Locate the cell with the specified text and output its (X, Y) center coordinate. 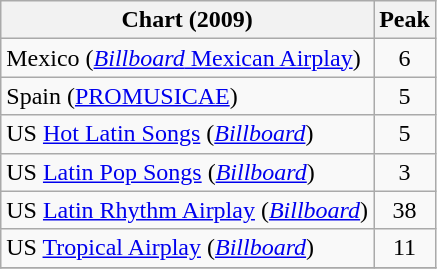
US Hot Latin Songs (Billboard) (188, 134)
US Latin Rhythm Airplay (Billboard) (188, 210)
US Latin Pop Songs (Billboard) (188, 172)
Chart (2009) (188, 20)
US Tropical Airplay (Billboard) (188, 248)
6 (405, 58)
11 (405, 248)
Mexico (Billboard Mexican Airplay) (188, 58)
Peak (405, 20)
Spain (PROMUSICAE) (188, 96)
38 (405, 210)
3 (405, 172)
